Detect which cell encompasses the target text, then output its (x, y) center coordinate. 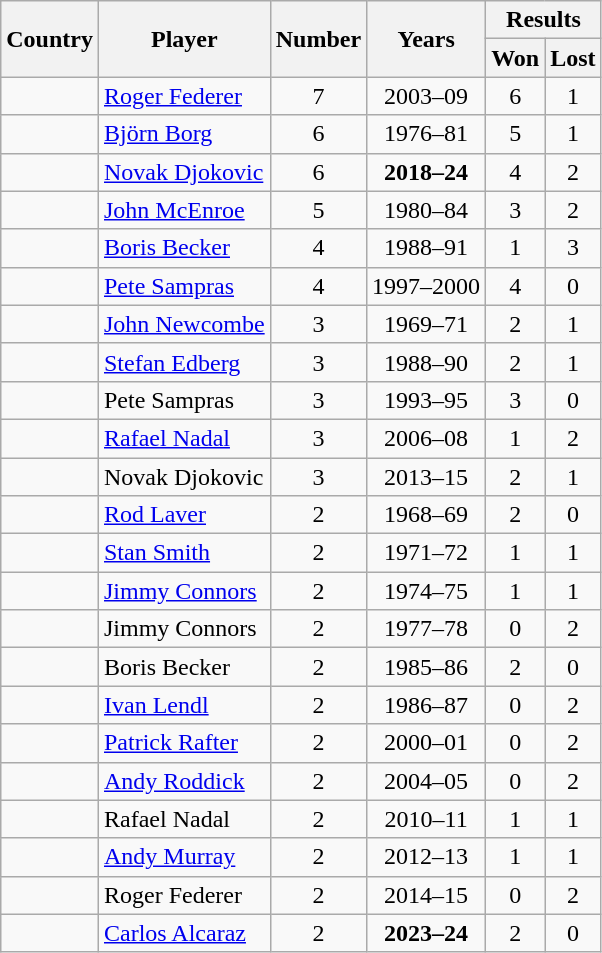
1993–95 (426, 400)
1980–84 (426, 210)
1977–78 (426, 629)
1969–71 (426, 324)
1986–87 (426, 705)
Carlos Alcaraz (184, 933)
Stefan Edberg (184, 362)
Björn Borg (184, 134)
2013–15 (426, 477)
2004–05 (426, 781)
Country (50, 39)
1974–75 (426, 591)
Ivan Lendl (184, 705)
Player (184, 39)
2010–11 (426, 819)
John Newcombe (184, 324)
Stan Smith (184, 553)
1988–90 (426, 362)
John McEnroe (184, 210)
Lost (573, 58)
2023–24 (426, 933)
2012–13 (426, 857)
1976–81 (426, 134)
2018–24 (426, 172)
1971–72 (426, 553)
1968–69 (426, 515)
Andy Murray (184, 857)
Results (544, 20)
Patrick Rafter (184, 743)
Won (516, 58)
2003–09 (426, 96)
2014–15 (426, 895)
1985–86 (426, 667)
Rod Laver (184, 515)
1997–2000 (426, 286)
7 (318, 96)
Number (318, 39)
Andy Roddick (184, 781)
2000–01 (426, 743)
2006–08 (426, 438)
1988–91 (426, 248)
Years (426, 39)
